From the cell containing the given text, extract its center point as [X, Y] coordinate. 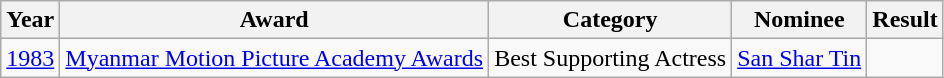
Nominee [800, 20]
San Shar Tin [800, 58]
Award [274, 20]
Myanmar Motion Picture Academy Awards [274, 58]
1983 [30, 58]
Best Supporting Actress [610, 58]
Category [610, 20]
Result [905, 20]
Year [30, 20]
